For the text-containing cell, return its midpoint in [x, y] coordinate format. 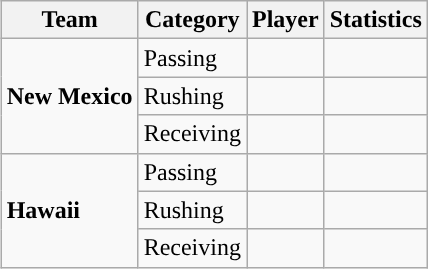
Player [285, 20]
Category [192, 20]
Hawaii [70, 210]
New Mexico [70, 96]
Statistics [376, 20]
Team [70, 20]
